Search for the cell housing the specified text and yield its [X, Y] center coordinate. 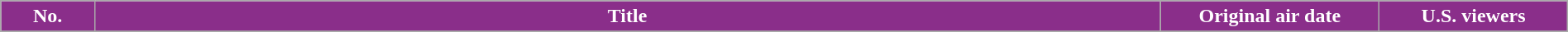
U.S. viewers [1474, 16]
No. [48, 16]
Title [627, 16]
Original air date [1270, 16]
